Determine the [X, Y] coordinate at the center of the cell enclosing the given text.  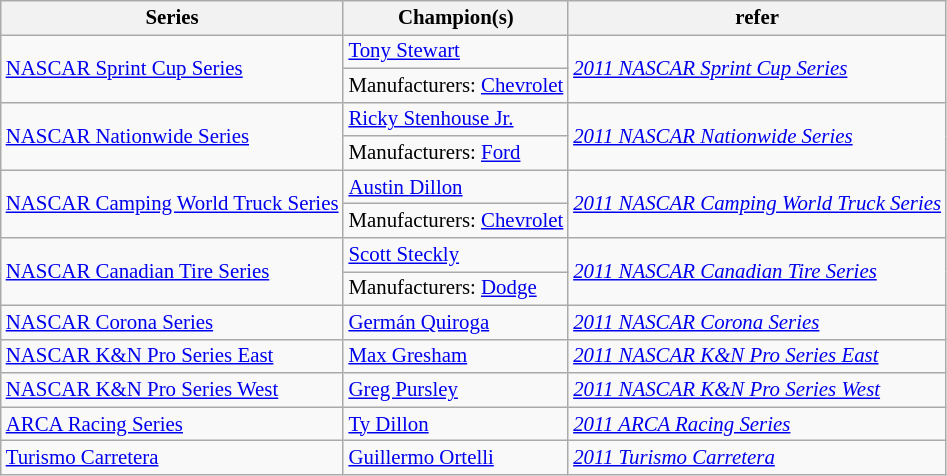
NASCAR Nationwide Series [172, 136]
NASCAR K&N Pro Series West [172, 390]
Guillermo Ortelli [456, 458]
Tony Stewart [456, 51]
2011 NASCAR K&N Pro Series East [757, 356]
NASCAR Canadian Tire Series [172, 272]
Manufacturers: Ford [456, 153]
Series [172, 18]
Greg Pursley [456, 390]
2011 NASCAR K&N Pro Series West [757, 390]
NASCAR Camping World Truck Series [172, 204]
NASCAR Sprint Cup Series [172, 68]
Germán Quiroga [456, 322]
Ricky Stenhouse Jr. [456, 119]
Scott Steckly [456, 255]
2011 NASCAR Corona Series [757, 322]
ARCA Racing Series [172, 424]
Ty Dillon [456, 424]
NASCAR K&N Pro Series East [172, 356]
2011 NASCAR Sprint Cup Series [757, 68]
2011 NASCAR Nationwide Series [757, 136]
Champion(s) [456, 18]
Turismo Carretera [172, 458]
2011 Turismo Carretera [757, 458]
Max Gresham [456, 356]
Manufacturers: Dodge [456, 288]
NASCAR Corona Series [172, 322]
2011 NASCAR Canadian Tire Series [757, 272]
2011 ARCA Racing Series [757, 424]
2011 NASCAR Camping World Truck Series [757, 204]
refer [757, 18]
Austin Dillon [456, 187]
